Scan for the cell matching the given text and deliver its [X, Y] coordinate at center. 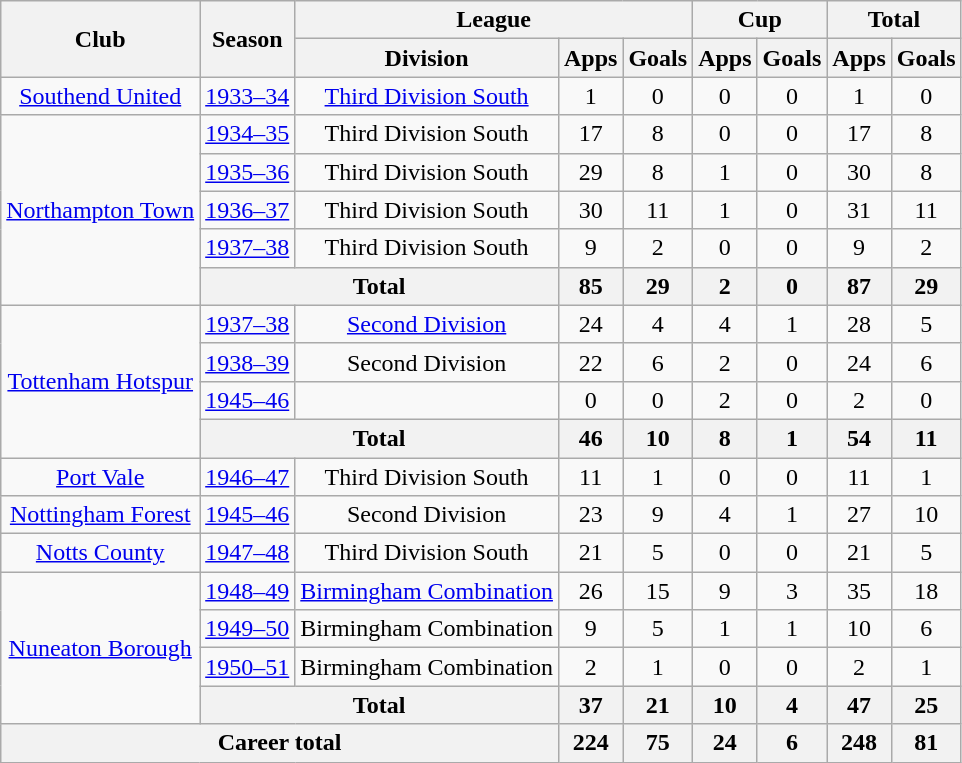
Nottingham Forest [100, 515]
23 [590, 515]
18 [926, 591]
47 [859, 705]
25 [926, 705]
Nuneaton Borough [100, 648]
224 [590, 743]
League [494, 20]
Career total [280, 743]
1935–36 [248, 172]
248 [859, 743]
1950–51 [248, 667]
15 [658, 591]
1949–50 [248, 629]
Northampton Town [100, 210]
28 [859, 324]
31 [859, 210]
75 [658, 743]
87 [859, 286]
1933–34 [248, 96]
27 [859, 515]
1934–35 [248, 134]
1946–47 [248, 477]
81 [926, 743]
1948–49 [248, 591]
1936–37 [248, 210]
54 [859, 438]
Division [427, 58]
46 [590, 438]
Southend United [100, 96]
1938–39 [248, 362]
85 [590, 286]
Port Vale [100, 477]
Notts County [100, 553]
37 [590, 705]
Season [248, 39]
22 [590, 362]
Cup [760, 20]
Tottenham Hotspur [100, 381]
3 [792, 591]
Club [100, 39]
35 [859, 591]
26 [590, 591]
1947–48 [248, 553]
